Provide the [X, Y] coordinate of the cell's center where the given text is located.  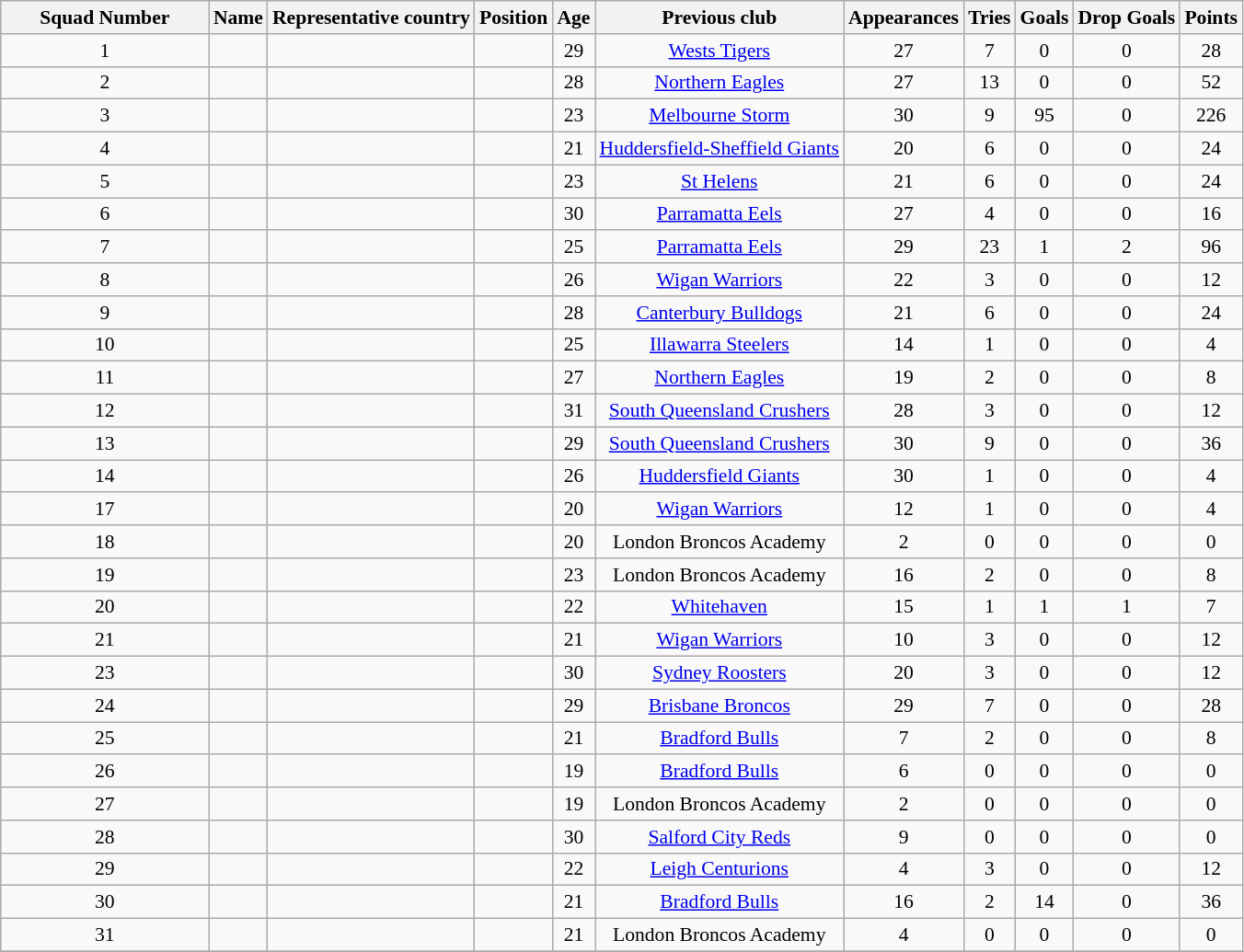
Drop Goals [1126, 17]
Goals [1045, 17]
Squad Number [105, 17]
Position [513, 17]
226 [1211, 116]
96 [1211, 247]
Salford City Reds [720, 837]
Huddersfield-Sheffield Giants [720, 149]
95 [1045, 116]
18 [105, 542]
Previous club [720, 17]
Canterbury Bulldogs [720, 313]
5 [105, 181]
Points [1211, 17]
Appearances [904, 17]
St Helens [720, 181]
Sydney Roosters [720, 673]
Representative country [372, 17]
15 [904, 607]
Name [238, 17]
Illawarra Steelers [720, 345]
Melbourne Storm [720, 116]
Age [573, 17]
Wests Tigers [720, 51]
Whitehaven [720, 607]
Tries [989, 17]
52 [1211, 83]
11 [105, 378]
Huddersfield Giants [720, 476]
Leigh Centurions [720, 869]
17 [105, 510]
Brisbane Broncos [720, 705]
